Provide the [X, Y] coordinate of the cell's center where the given text is located.  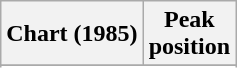
Peak position [189, 34]
Chart (1985) [72, 34]
